Provide the (x, y) coordinate of the cell's center where the given text is located.  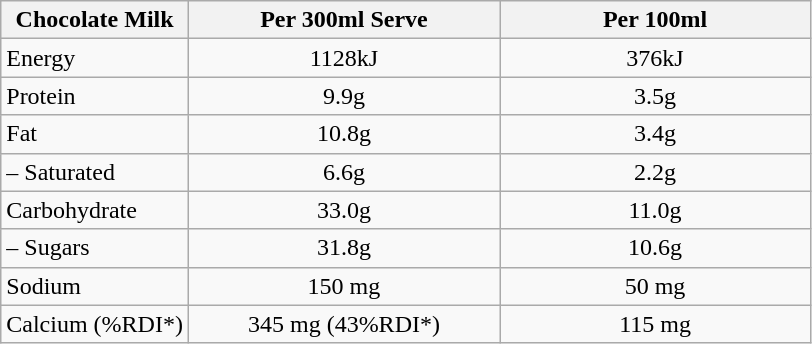
Protein (95, 96)
– Saturated (95, 172)
Calcium (%RDI*) (95, 324)
Carbohydrate (95, 210)
345 mg (43%RDI*) (344, 324)
150 mg (344, 286)
33.0g (344, 210)
1128kJ (344, 58)
– Sugars (95, 248)
9.9g (344, 96)
6.6g (344, 172)
2.2g (656, 172)
10.6g (656, 248)
10.8g (344, 134)
Per 300ml Serve (344, 20)
50 mg (656, 286)
Energy (95, 58)
Chocolate Milk (95, 20)
3.4g (656, 134)
376kJ (656, 58)
31.8g (344, 248)
3.5g (656, 96)
Fat (95, 134)
Per 100ml (656, 20)
11.0g (656, 210)
115 mg (656, 324)
Sodium (95, 286)
